Return (X, Y) of the center of cell containing provided text 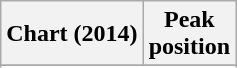
Peakposition (189, 34)
Chart (2014) (72, 34)
